Extract the [X, Y] coordinate from the center of the cell holding the provided text.  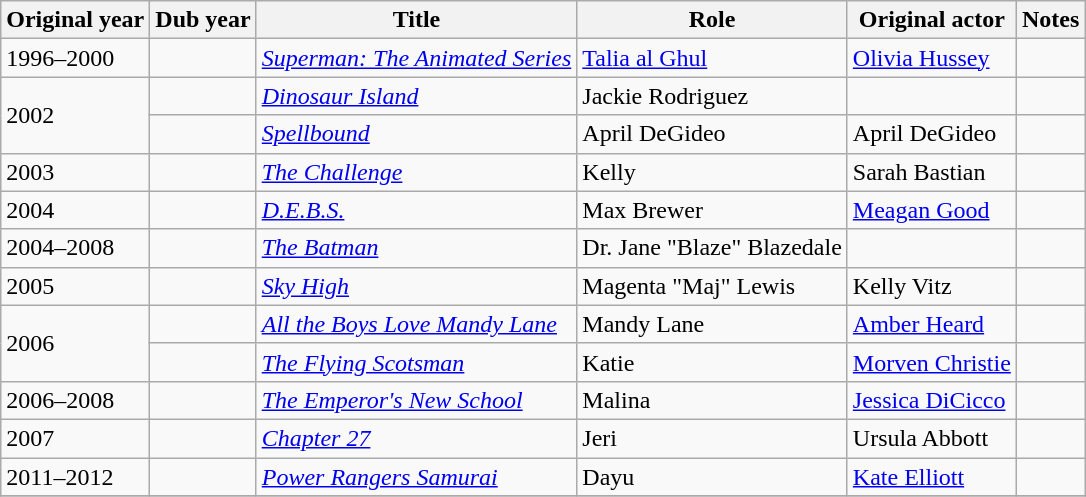
Original actor [932, 20]
2004 [76, 210]
Meagan Good [932, 210]
Ursula Abbott [932, 438]
Jessica DiCicco [932, 400]
Power Rangers Samurai [416, 477]
Kelly Vitz [932, 286]
Malina [712, 400]
2003 [76, 172]
2004–2008 [76, 248]
Title [416, 20]
The Emperor's New School [416, 400]
2002 [76, 115]
Original year [76, 20]
Sarah Bastian [932, 172]
Mandy Lane [712, 324]
Jeri [712, 438]
Notes [1050, 20]
Talia al Ghul [712, 58]
Role [712, 20]
Dinosaur Island [416, 96]
Sky High [416, 286]
Amber Heard [932, 324]
2006–2008 [76, 400]
Morven Christie [932, 362]
The Batman [416, 248]
Katie [712, 362]
2011–2012 [76, 477]
2005 [76, 286]
The Challenge [416, 172]
Dayu [712, 477]
Kelly [712, 172]
Superman: The Animated Series [416, 58]
The Flying Scotsman [416, 362]
Dub year [203, 20]
Spellbound [416, 134]
1996–2000 [76, 58]
D.E.B.S. [416, 210]
Olivia Hussey [932, 58]
Kate Elliott [932, 477]
2007 [76, 438]
All the Boys Love Mandy Lane [416, 324]
Magenta "Maj" Lewis [712, 286]
Jackie Rodriguez [712, 96]
Chapter 27 [416, 438]
2006 [76, 343]
Dr. Jane "Blaze" Blazedale [712, 248]
Max Brewer [712, 210]
